From the cell containing the given text, extract its center point as (X, Y) coordinate. 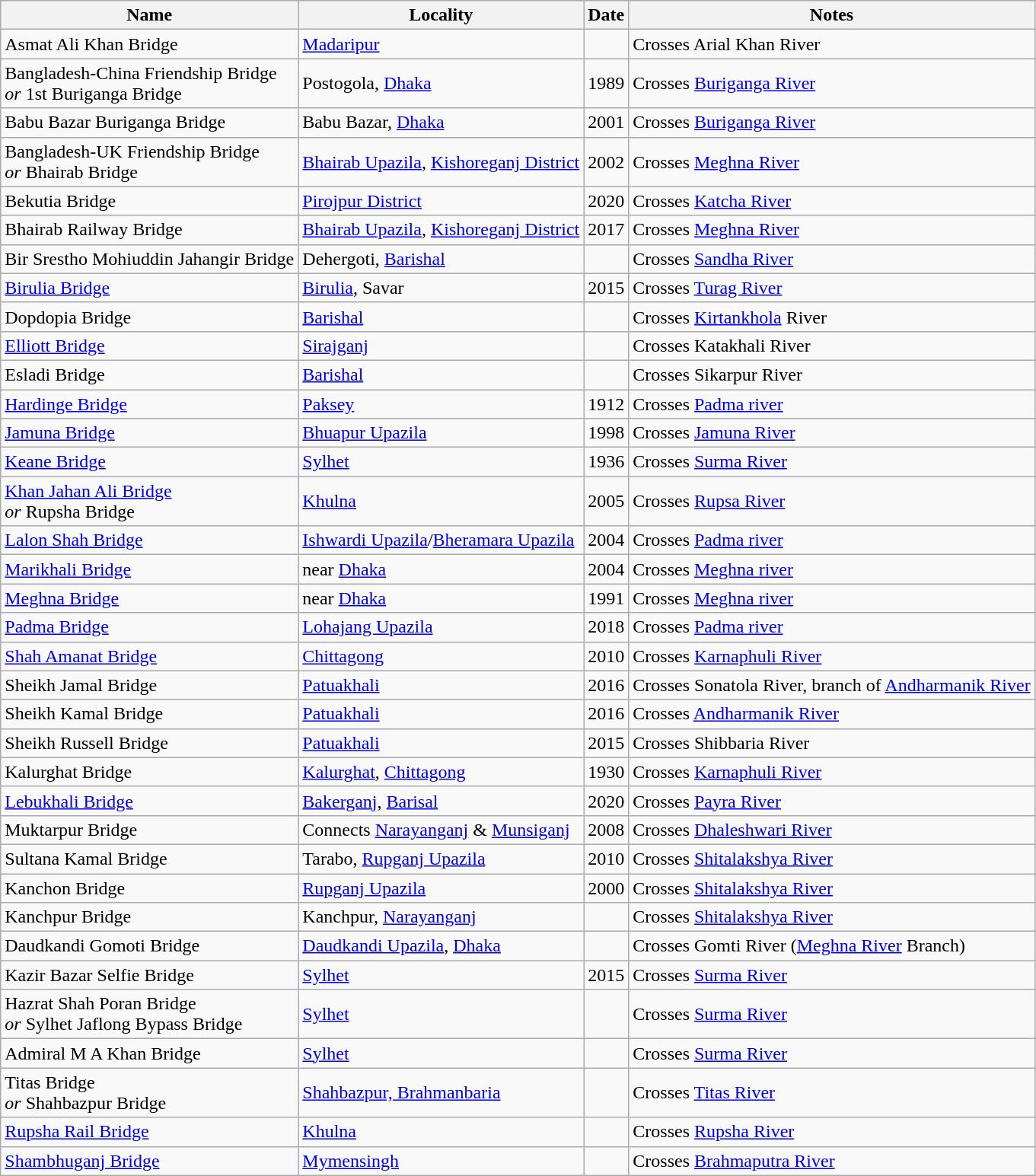
Pirojpur District (441, 201)
Crosses Katcha River (831, 201)
Birulia Bridge (149, 288)
Crosses Titas River (831, 1093)
Khan Jahan Ali Bridge or Rupsha Bridge (149, 501)
Titas Bridge or Shahbazpur Bridge (149, 1093)
Kalurghat Bridge (149, 772)
2018 (606, 627)
Name (149, 15)
Bir Srestho Mohiuddin Jahangir Bridge (149, 259)
Bhuapur Upazila (441, 433)
Daudkandi Upazila, Dhaka (441, 946)
Notes (831, 15)
Kanchpur Bridge (149, 917)
Dehergoti, Barishal (441, 259)
Postogola, Dhaka (441, 84)
Crosses Payra River (831, 801)
Lebukhali Bridge (149, 801)
Crosses Arial Khan River (831, 44)
Kanchpur, Narayanganj (441, 917)
1998 (606, 433)
Padma Bridge (149, 627)
Connects Narayanganj & Munsiganj (441, 830)
Rupganj Upazila (441, 888)
Bekutia Bridge (149, 201)
Crosses Rupsha River (831, 1132)
Sheikh Kamal Bridge (149, 714)
Kalurghat, Chittagong (441, 772)
Kazir Bazar Selfie Bridge (149, 975)
Kanchon Bridge (149, 888)
Sirajganj (441, 346)
1930 (606, 772)
Hazrat Shah Poran Bridge or Sylhet Jaflong Bypass Bridge (149, 1014)
Shah Amanat Bridge (149, 656)
2008 (606, 830)
Meghna Bridge (149, 598)
Keane Bridge (149, 462)
Crosses Katakhali River (831, 346)
Bakerganj, Barisal (441, 801)
Jamuna Bridge (149, 433)
2005 (606, 501)
2001 (606, 123)
Crosses Shibbaria River (831, 743)
1991 (606, 598)
Babu Bazar, Dhaka (441, 123)
Crosses Gomti River (Meghna River Branch) (831, 946)
2002 (606, 161)
Tarabo, Rupganj Upazila (441, 859)
Daudkandi Gomoti Bridge (149, 946)
Madaripur (441, 44)
Elliott Bridge (149, 346)
Asmat Ali Khan Bridge (149, 44)
Shambhuganj Bridge (149, 1161)
Locality (441, 15)
Bangladesh-China Friendship Bridge or 1st Buriganga Bridge (149, 84)
Lalon Shah Bridge (149, 540)
Crosses Sikarpur River (831, 374)
Crosses Andharmanik River (831, 714)
Babu Bazar Buriganga Bridge (149, 123)
Crosses Dhaleshwari River (831, 830)
Crosses Turag River (831, 288)
2017 (606, 230)
Lohajang Upazila (441, 627)
Bhairab Railway Bridge (149, 230)
Sultana Kamal Bridge (149, 859)
1989 (606, 84)
Crosses Jamuna River (831, 433)
Paksey (441, 404)
Admiral M A Khan Bridge (149, 1053)
Sheikh Jamal Bridge (149, 685)
Marikhali Bridge (149, 569)
Esladi Bridge (149, 374)
Dopdopia Bridge (149, 317)
Bangladesh-UK Friendship Bridge or Bhairab Bridge (149, 161)
Hardinge Bridge (149, 404)
Date (606, 15)
Crosses Brahmaputra River (831, 1161)
1912 (606, 404)
Crosses Sandha River (831, 259)
Rupsha Rail Bridge (149, 1132)
Shahbazpur, Brahmanbaria (441, 1093)
Birulia, Savar (441, 288)
Sheikh Russell Bridge (149, 743)
Crosses Rupsa River (831, 501)
Muktarpur Bridge (149, 830)
2000 (606, 888)
Chittagong (441, 656)
Ishwardi Upazila/Bheramara Upazila (441, 540)
Mymensingh (441, 1161)
Crosses Kirtankhola River (831, 317)
1936 (606, 462)
Crosses Sonatola River, branch of Andharmanik River (831, 685)
